Output the [x, y] coordinate of the center of the cell containing the given text.  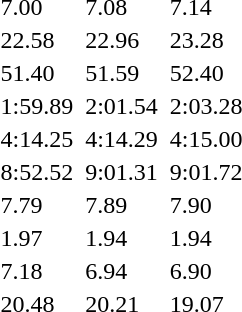
51.59 [122, 73]
22.96 [122, 40]
9:01.31 [122, 172]
6.94 [122, 271]
7.89 [122, 205]
2:01.54 [122, 106]
1.94 [122, 238]
4:14.29 [122, 139]
